Scan for the cell matching the given text and deliver its (X, Y) coordinate at center. 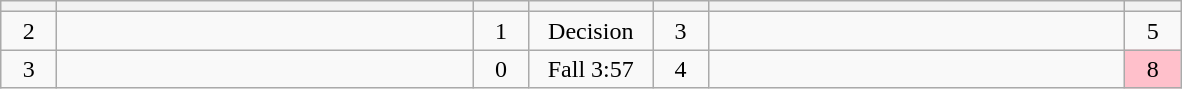
8 (1153, 69)
4 (680, 69)
1 (501, 31)
Decision (591, 31)
0 (501, 69)
Fall 3:57 (591, 69)
5 (1153, 31)
2 (29, 31)
